Determine the (X, Y) coordinate at the center of the cell enclosing the given text.  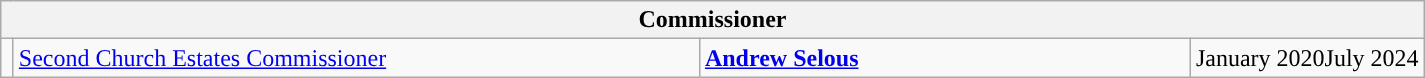
Second Church Estates Commissioner (356, 58)
January 2020July 2024 (1307, 58)
Andrew Selous (944, 58)
Commissioner (712, 20)
